From the cell containing the given text, extract its center point as (x, y) coordinate. 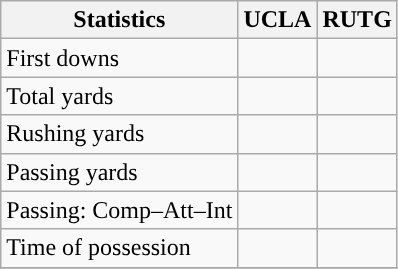
UCLA (278, 20)
Total yards (120, 96)
RUTG (357, 20)
Time of possession (120, 248)
Passing: Comp–Att–Int (120, 210)
First downs (120, 58)
Rushing yards (120, 134)
Passing yards (120, 172)
Statistics (120, 20)
